Provide the [x, y] coordinate of the cell's center where the given text is located.  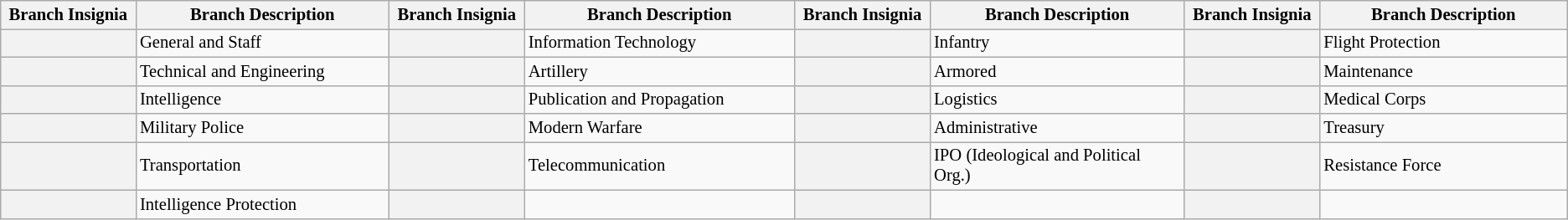
Administrative [1057, 128]
Flight Protection [1443, 43]
Resistance Force [1443, 166]
Infantry [1057, 43]
Intelligence [263, 100]
Medical Corps [1443, 100]
IPO (Ideological and Political Org.) [1057, 166]
Technical and Engineering [263, 71]
Telecommunication [660, 166]
Intelligence Protection [263, 204]
General and Staff [263, 43]
Artillery [660, 71]
Logistics [1057, 100]
Publication and Propagation [660, 100]
Information Technology [660, 43]
Transportation [263, 166]
Modern Warfare [660, 128]
Maintenance [1443, 71]
Military Police [263, 128]
Treasury [1443, 128]
Armored [1057, 71]
